Determine the [X, Y] coordinate at the center of the cell enclosing the given text.  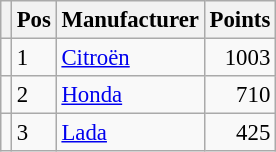
Honda [130, 95]
710 [240, 95]
1 [34, 58]
Citroën [130, 58]
Pos [34, 20]
1003 [240, 58]
Points [240, 20]
Manufacturer [130, 20]
2 [34, 95]
Lada [130, 133]
3 [34, 133]
425 [240, 133]
